Detect which cell encompasses the target text, then output its (x, y) center coordinate. 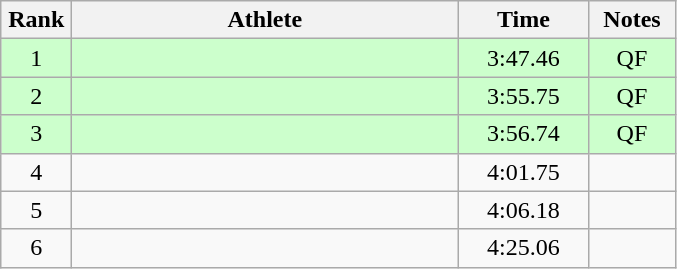
4:06.18 (524, 210)
3:47.46 (524, 58)
3:56.74 (524, 134)
Rank (36, 20)
1 (36, 58)
3:55.75 (524, 96)
Athlete (265, 20)
4:25.06 (524, 248)
5 (36, 210)
3 (36, 134)
6 (36, 248)
2 (36, 96)
Notes (632, 20)
4:01.75 (524, 172)
Time (524, 20)
4 (36, 172)
